Detect which cell encompasses the target text, then output its (X, Y) center coordinate. 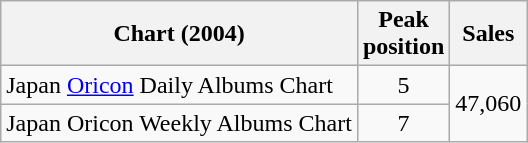
7 (403, 123)
Peakposition (403, 34)
Chart (2004) (180, 34)
5 (403, 85)
Japan Oricon Daily Albums Chart (180, 85)
47,060 (488, 104)
Sales (488, 34)
Japan Oricon Weekly Albums Chart (180, 123)
